Determine the (X, Y) coordinate at the center of the cell enclosing the given text.  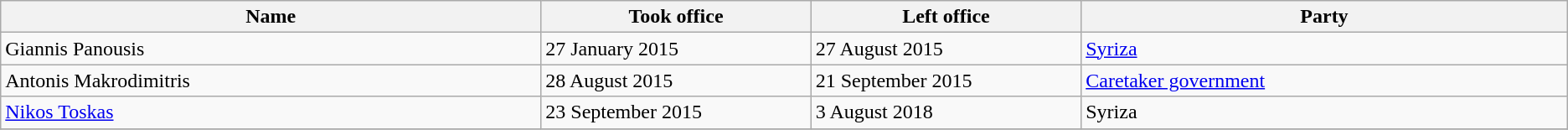
23 September 2015 (676, 112)
Caretaker government (1325, 81)
28 August 2015 (676, 81)
Name (271, 17)
Took office (676, 17)
Antonis Makrodimitris (271, 81)
Nikos Toskas (271, 112)
3 August 2018 (946, 112)
27 January 2015 (676, 49)
Giannis Panousis (271, 49)
27 August 2015 (946, 49)
Party (1325, 17)
Left office (946, 17)
21 September 2015 (946, 81)
